Scan for the cell matching the given text and deliver its (x, y) coordinate at center. 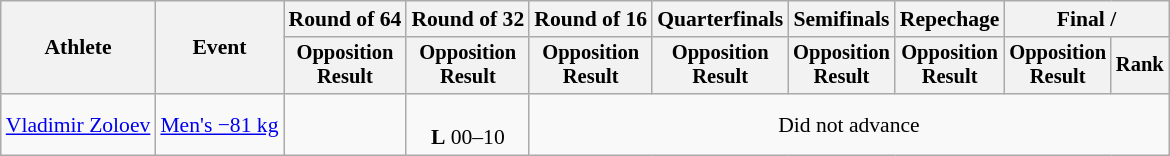
L 00–10 (468, 124)
Semifinals (842, 19)
Athlete (78, 48)
Round of 32 (468, 19)
Round of 64 (346, 19)
Final / (1086, 19)
Round of 16 (590, 19)
Men's −81 kg (219, 124)
Rank (1140, 66)
Repechage (950, 19)
Vladimir Zoloev (78, 124)
Quarterfinals (720, 19)
Did not advance (848, 124)
Event (219, 48)
